Provide the [X, Y] coordinate of the cell's center where the given text is located.  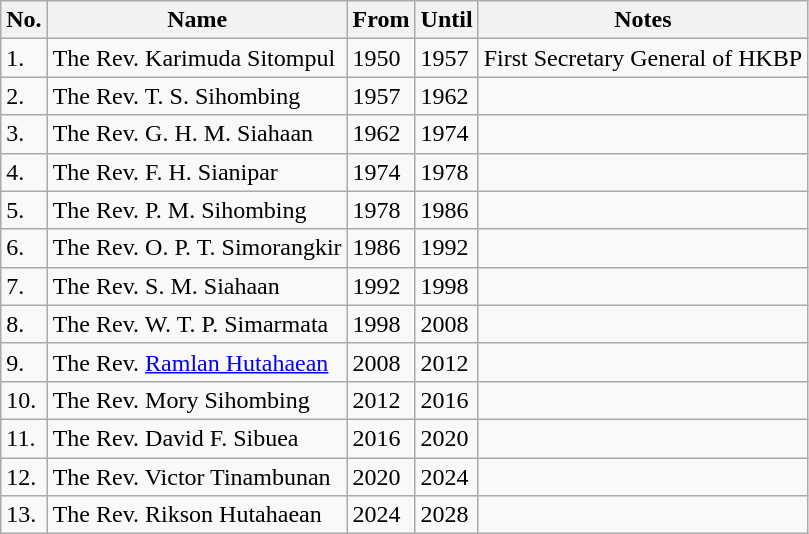
Until [446, 20]
First Secretary General of HKBP [643, 58]
The Rev. P. M. Sihombing [197, 210]
3. [24, 134]
The Rev. Victor Tinambunan [197, 477]
9. [24, 362]
The Rev. O. P. T. Simorangkir [197, 248]
13. [24, 515]
The Rev. David F. Sibuea [197, 438]
The Rev. G. H. M. Siahaan [197, 134]
The Rev. Rikson Hutahaean [197, 515]
The Rev. Mory Sihombing [197, 400]
No. [24, 20]
The Rev. F. H. Sianipar [197, 172]
2. [24, 96]
5. [24, 210]
1950 [381, 58]
The Rev. T. S. Sihombing [197, 96]
7. [24, 286]
The Rev. W. T. P. Simarmata [197, 324]
Name [197, 20]
10. [24, 400]
11. [24, 438]
The Rev. S. M. Siahaan [197, 286]
The Rev. Ramlan Hutahaean [197, 362]
From [381, 20]
Notes [643, 20]
4. [24, 172]
1. [24, 58]
The Rev. Karimuda Sitompul [197, 58]
2028 [446, 515]
6. [24, 248]
12. [24, 477]
8. [24, 324]
